Output the [x, y] coordinate of the center of the cell containing the given text.  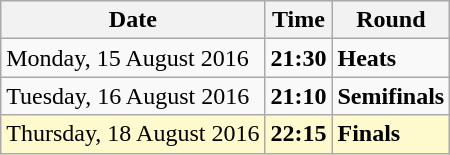
21:10 [298, 96]
Time [298, 20]
Monday, 15 August 2016 [133, 58]
Finals [391, 134]
Tuesday, 16 August 2016 [133, 96]
Semifinals [391, 96]
21:30 [298, 58]
22:15 [298, 134]
Thursday, 18 August 2016 [133, 134]
Round [391, 20]
Heats [391, 58]
Date [133, 20]
